Return [x, y] of the center of cell containing provided text 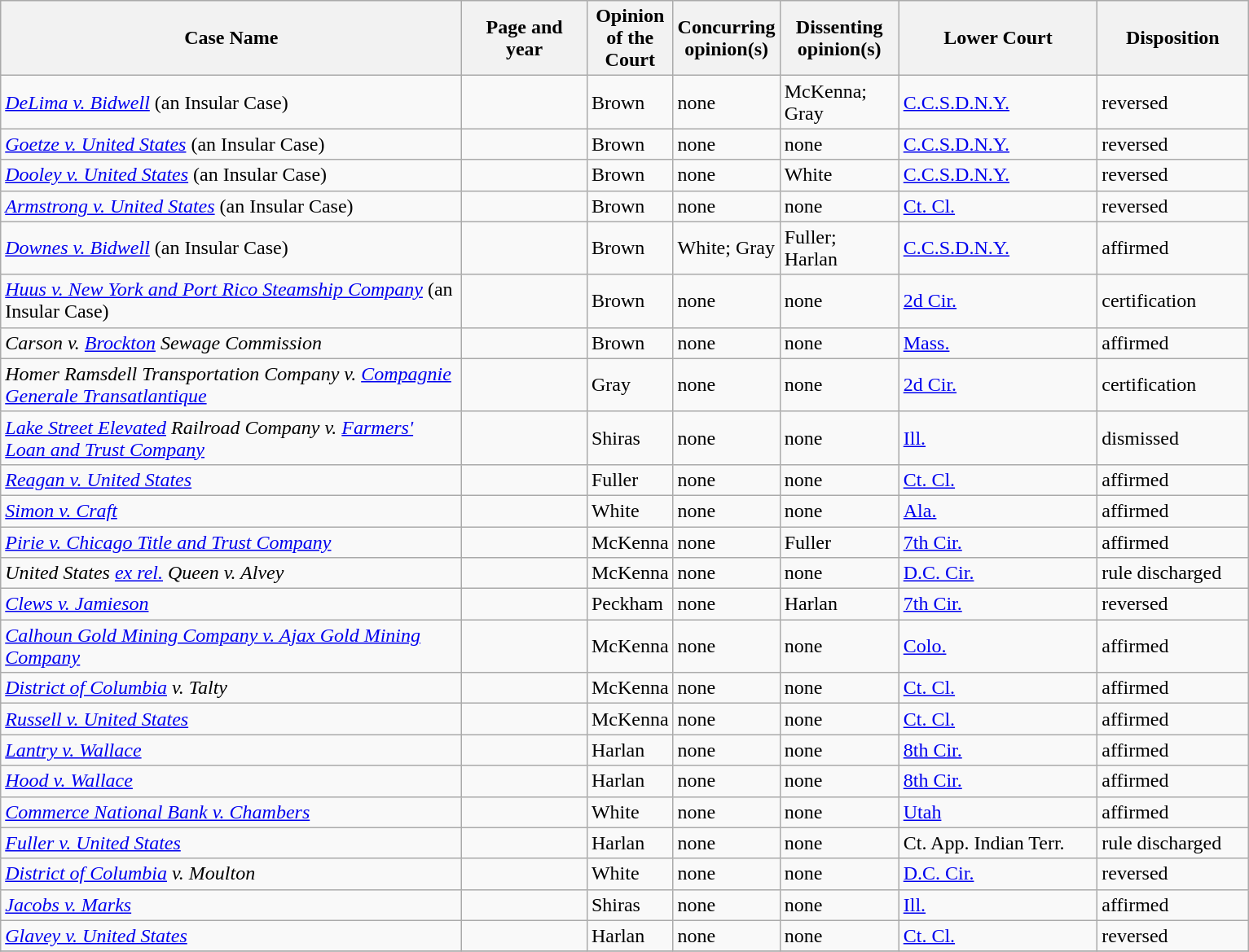
White; Gray [727, 248]
Armstrong v. United States (an Insular Case) [231, 206]
Ala. [998, 511]
Ct. App. Indian Terr. [998, 843]
Peckham [630, 604]
Dooley v. United States (an Insular Case) [231, 175]
District of Columbia v. Talty [231, 688]
Dissenting opinion(s) [839, 38]
Page and year [525, 38]
Case Name [231, 38]
Clews v. Jamieson [231, 604]
Reagan v. United States [231, 480]
Jacobs v. Marks [231, 905]
Colo. [998, 647]
United States ex rel. Queen v. Alvey [231, 573]
Russell v. United States [231, 719]
Hood v. Wallace [231, 781]
Fuller; Harlan [839, 248]
Commerce National Bank v. Chambers [231, 812]
Fuller v. United States [231, 843]
Disposition [1173, 38]
Homer Ramsdell Transportation Company v. Compagnie Generale Transatlantique [231, 384]
Glavey v. United States [231, 936]
Opinion of the Court [630, 38]
Lake Street Elevated Railroad Company v. Farmers' Loan and Trust Company [231, 438]
Carson v. Brockton Sewage Commission [231, 343]
Concurring opinion(s) [727, 38]
DeLima v. Bidwell (an Insular Case) [231, 103]
McKenna; Gray [839, 103]
Calhoun Gold Mining Company v. Ajax Gold Mining Company [231, 647]
Pirie v. Chicago Title and Trust Company [231, 542]
Utah [998, 812]
District of Columbia v. Moulton [231, 874]
Downes v. Bidwell (an Insular Case) [231, 248]
Lower Court [998, 38]
Simon v. Craft [231, 511]
Gray [630, 384]
Lantry v. Wallace [231, 750]
Mass. [998, 343]
Huus v. New York and Port Rico Steamship Company (an Insular Case) [231, 301]
Goetze v. United States (an Insular Case) [231, 144]
dismissed [1173, 438]
